Locate the cell with the specified text and output its (x, y) center coordinate. 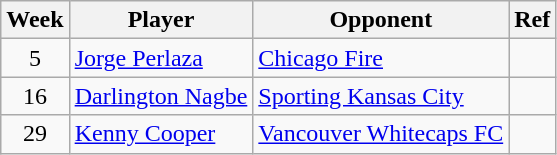
Player (161, 20)
Ref (532, 20)
Opponent (381, 20)
Kenny Cooper (161, 134)
29 (35, 134)
Sporting Kansas City (381, 96)
Jorge Perlaza (161, 58)
Darlington Nagbe (161, 96)
Vancouver Whitecaps FC (381, 134)
Chicago Fire (381, 58)
16 (35, 96)
5 (35, 58)
Week (35, 20)
